For the text-containing cell, return its midpoint in (x, y) coordinate format. 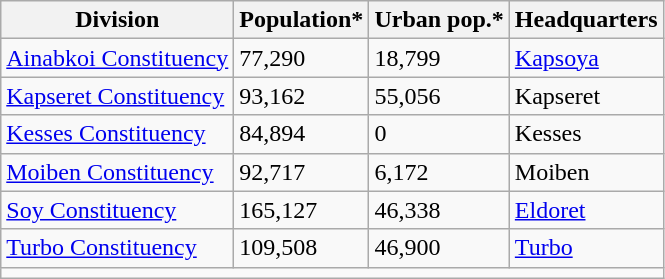
6,172 (439, 172)
55,056 (439, 96)
18,799 (439, 58)
Headquarters (586, 20)
Kapseret (586, 96)
Division (118, 20)
Turbo (586, 248)
84,894 (302, 134)
109,508 (302, 248)
Kapsoya (586, 58)
Kesses Constituency (118, 134)
0 (439, 134)
93,162 (302, 96)
Urban pop.* (439, 20)
Kapseret Constituency (118, 96)
Soy Constituency (118, 210)
Kesses (586, 134)
Ainabkoi Constituency (118, 58)
165,127 (302, 210)
Turbo Constituency (118, 248)
46,338 (439, 210)
Population* (302, 20)
Moiben Constituency (118, 172)
Moiben (586, 172)
Eldoret (586, 210)
92,717 (302, 172)
46,900 (439, 248)
77,290 (302, 58)
